Search for the cell housing the specified text and yield its (x, y) center coordinate. 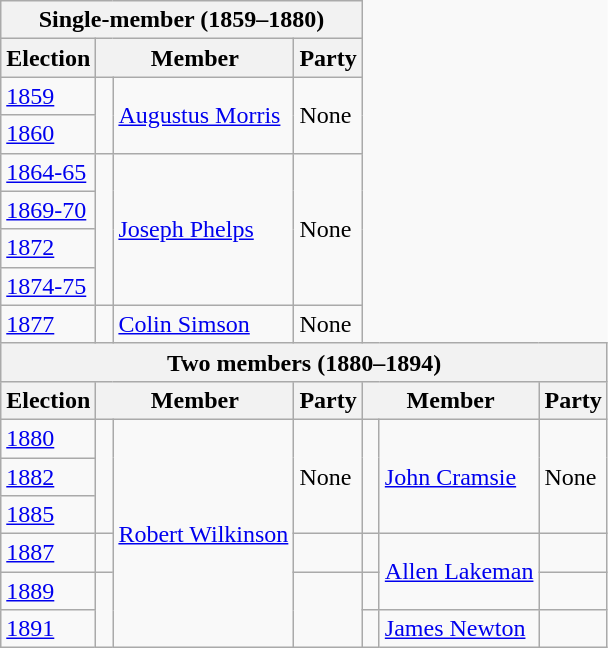
John Cramsie (459, 476)
1882 (48, 477)
1887 (48, 553)
Colin Simson (204, 324)
James Newton (459, 629)
1874-75 (48, 286)
Two members (1880–1894) (304, 362)
1891 (48, 629)
1864-65 (48, 172)
1880 (48, 438)
Joseph Phelps (204, 229)
1889 (48, 591)
Robert Wilkinson (204, 533)
1877 (48, 324)
1885 (48, 515)
1859 (48, 96)
1860 (48, 134)
Allen Lakeman (459, 572)
Augustus Morris (204, 115)
Single-member (1859–1880) (182, 20)
1872 (48, 248)
1869-70 (48, 210)
